Output the [x, y] coordinate of the center of the cell containing the given text.  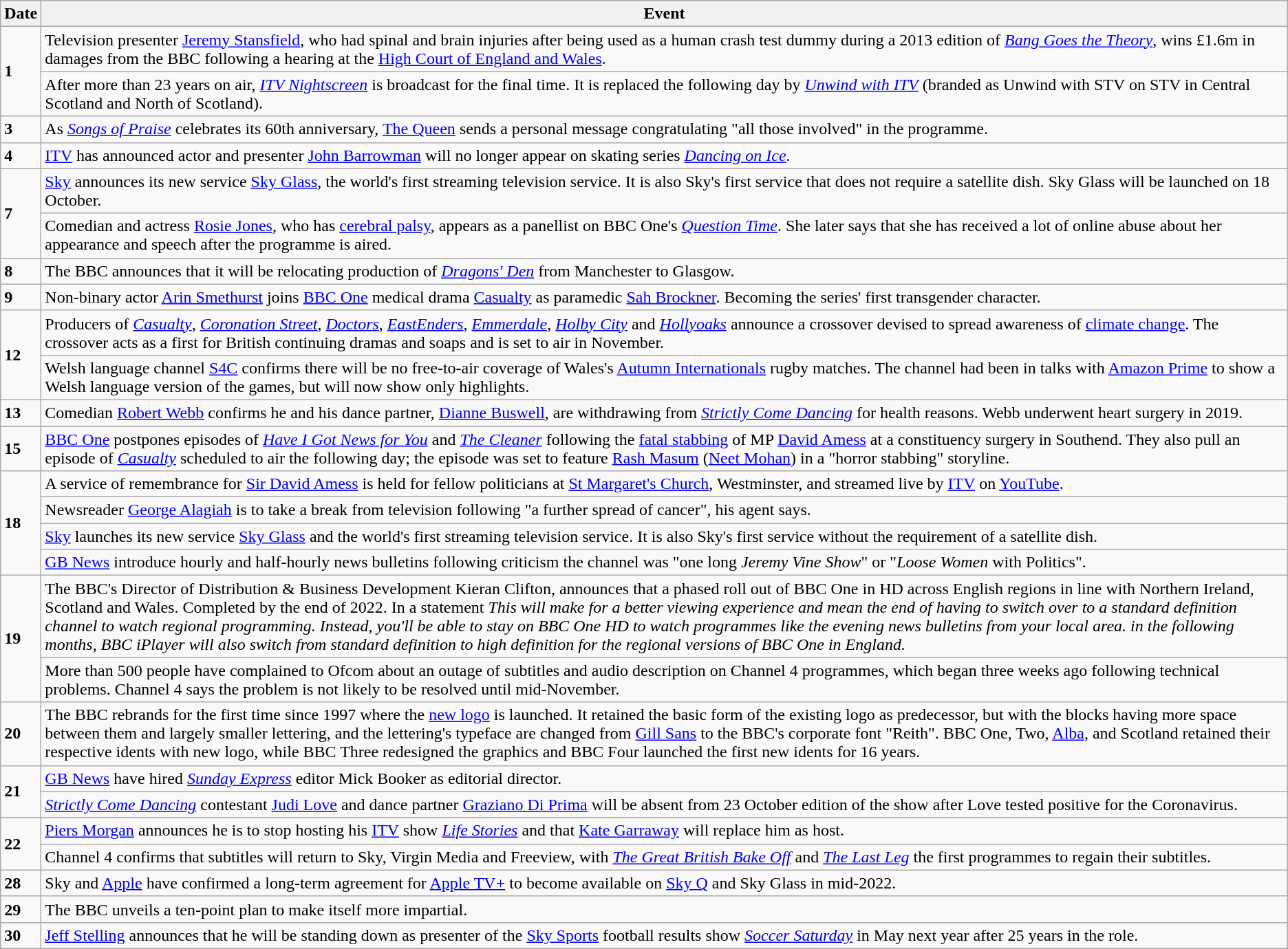
Newsreader George Alagiah is to take a break from television following "a further spread of cancer", his agent says. [665, 510]
The BBC announces that it will be relocating production of Dragons' Den from Manchester to Glasgow. [665, 271]
1 [21, 72]
19 [21, 639]
7 [21, 213]
Date [21, 14]
18 [21, 523]
8 [21, 271]
28 [21, 883]
30 [21, 935]
20 [21, 734]
15 [21, 448]
The BBC unveils a ten-point plan to make itself more impartial. [665, 909]
3 [21, 129]
Sky and Apple have confirmed a long-term agreement for Apple TV+ to become available on Sky Q and Sky Glass in mid-2022. [665, 883]
Non-binary actor Arin Smethurst joins BBC One medical drama Casualty as paramedic Sah Brockner. Becoming the series' first transgender character. [665, 297]
Event [665, 14]
29 [21, 909]
9 [21, 297]
As Songs of Praise celebrates its 60th anniversary, The Queen sends a personal message congratulating "all those involved" in the programme. [665, 129]
12 [21, 355]
4 [21, 155]
21 [21, 792]
Piers Morgan announces he is to stop hosting his ITV show Life Stories and that Kate Garraway will replace him as host. [665, 831]
13 [21, 413]
ITV has announced actor and presenter John Barrowman will no longer appear on skating series Dancing on Ice. [665, 155]
GB News have hired Sunday Express editor Mick Booker as editorial director. [665, 778]
22 [21, 844]
